Find where the given text appears and provide that cell's center as (X, Y) coordinate. 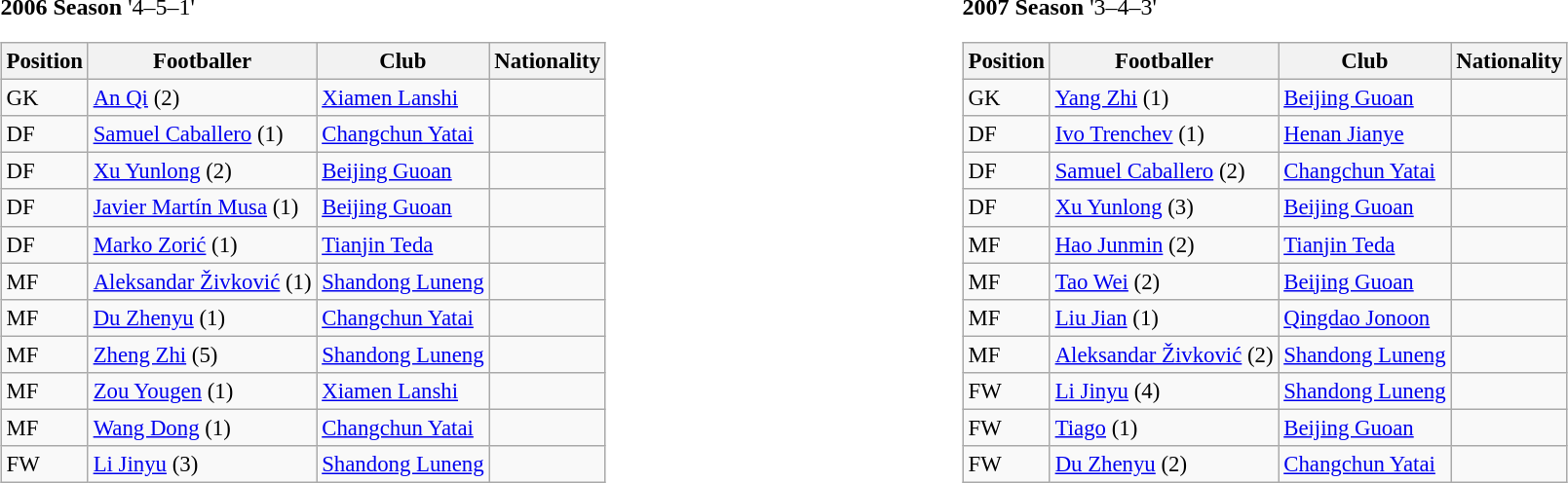
Liu Jian (1) (1164, 317)
Du Zhenyu (2) (1164, 464)
Yang Zhi (1) (1164, 98)
Hao Junmin (2) (1164, 244)
Aleksandar Živković (1) (203, 281)
Zou Yougen (1) (203, 390)
Tao Wei (2) (1164, 281)
Ivo Trenchev (1) (1164, 134)
Tiago (1) (1164, 427)
Du Zhenyu (1) (203, 317)
Xu Yunlong (3) (1164, 207)
Wang Dong (1) (203, 427)
Li Jinyu (3) (203, 464)
Zheng Zhi (5) (203, 354)
Henan Jianye (1364, 134)
Marko Zorić (1) (203, 244)
Qingdao Jonoon (1364, 317)
Javier Martín Musa (1) (203, 207)
Xu Yunlong (2) (203, 171)
Samuel Caballero (2) (1164, 171)
Aleksandar Živković (2) (1164, 354)
An Qi (2) (203, 98)
Samuel Caballero (1) (203, 134)
Li Jinyu (4) (1164, 390)
